For the text-containing cell, return its midpoint in (X, Y) coordinate format. 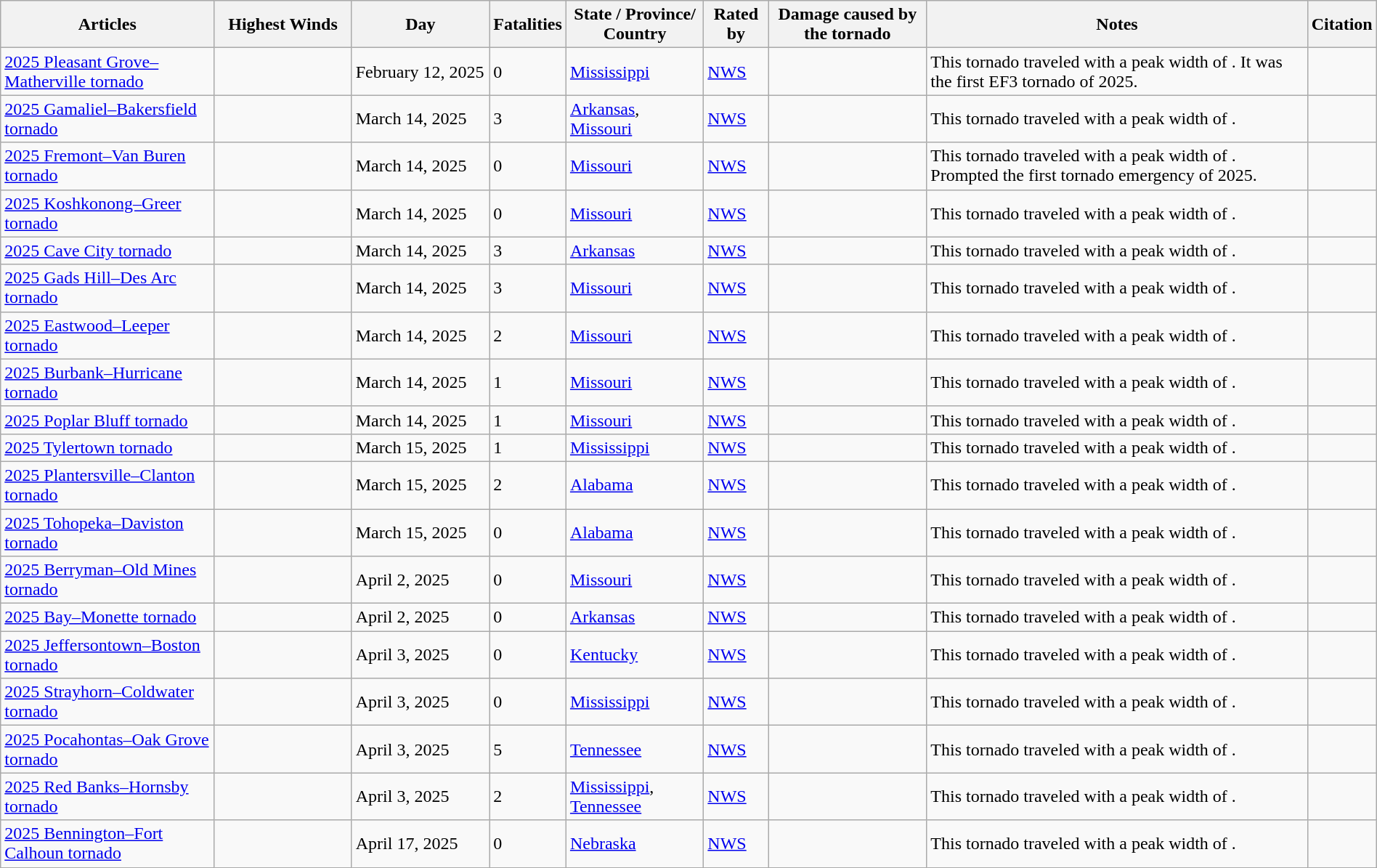
2025 Burbank–Hurricane tornado (107, 382)
2025 Koshkonong–Greer tornado (107, 214)
State / Province/ Country (635, 25)
2025 Strayhorn–Coldwater tornado (107, 702)
2025 Red Banks–Hornsby tornado (107, 796)
2025 Plantersville–Clanton tornado (107, 485)
2025 Berryman–Old Mines tornado (107, 580)
2025 Tylertown tornado (107, 447)
5 (528, 750)
Mississippi, Tennessee (635, 796)
Articles (107, 25)
Rated by (736, 25)
2025 Eastwood–Leeper tornado (107, 336)
This tornado traveled with a peak width of . Prompted the first tornado emergency of 2025. (1117, 166)
Tennessee (635, 750)
2025 Gads Hill–Des Arc tornado (107, 288)
2025 Tohopeka–Daviston tornado (107, 532)
February 12, 2025 (420, 71)
2025 Pocahontas–Oak Grove tornado (107, 750)
Notes (1117, 25)
2025 Bay–Monette tornado (107, 617)
2025 Gamaliel–Bakersfield tornado (107, 119)
Damage caused by the tornado (848, 25)
2025 Pleasant Grove–Matherville tornado (107, 71)
Arkansas, Missouri (635, 119)
Citation (1342, 25)
2025 Bennington–Fort Calhoun tornado (107, 844)
2025 Cave City tornado (107, 251)
2025 Poplar Bluff tornado (107, 420)
April 17, 2025 (420, 844)
2025 Fremont–Van Buren tornado (107, 166)
2025 Jeffersontown–Boston tornado (107, 655)
This tornado traveled with a peak width of . It was the first EF3 tornado of 2025. (1117, 71)
Nebraska (635, 844)
Highest Winds (283, 25)
Fatalities (528, 25)
Kentucky (635, 655)
Day (420, 25)
